Detect which cell encompasses the target text, then output its [X, Y] center coordinate. 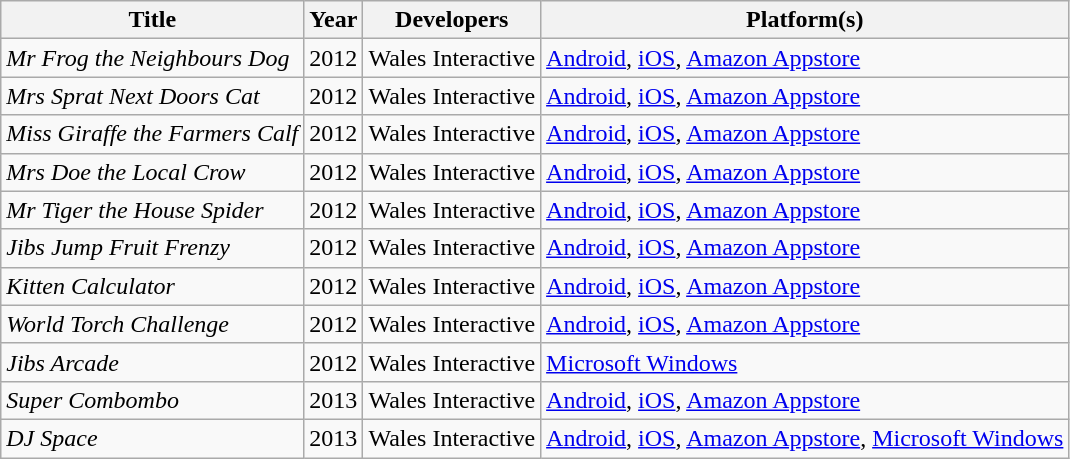
Mrs Sprat Next Doors Cat [152, 96]
Mr Frog the Neighbours Dog [152, 58]
Android, iOS, Amazon Appstore, Microsoft Windows [805, 438]
Platform(s) [805, 20]
Title [152, 20]
Miss Giraffe the Farmers Calf [152, 134]
Microsoft Windows [805, 362]
World Torch Challenge [152, 324]
Kitten Calculator [152, 286]
Jibs Jump Fruit Frenzy [152, 248]
Mr Tiger the House Spider [152, 210]
Super Combombo [152, 400]
DJ Space [152, 438]
Mrs Doe the Local Crow [152, 172]
Developers [452, 20]
Year [334, 20]
Jibs Arcade [152, 362]
